Identify which cell holds the provided text, then report its (X, Y) central coordinate. 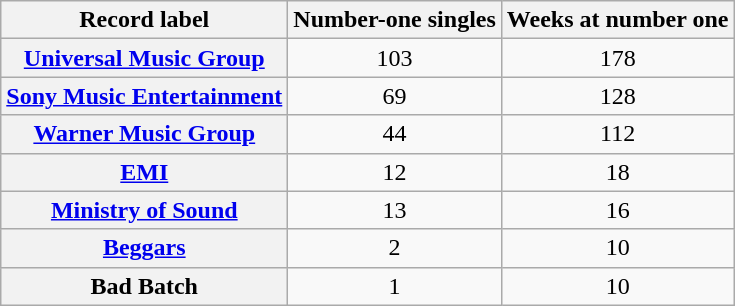
Weeks at number one (618, 20)
69 (395, 96)
Sony Music Entertainment (144, 96)
Ministry of Sound (144, 210)
44 (395, 134)
Bad Batch (144, 286)
16 (618, 210)
178 (618, 58)
1 (395, 286)
Number-one singles (395, 20)
Record label (144, 20)
Warner Music Group (144, 134)
103 (395, 58)
Beggars (144, 248)
2 (395, 248)
Universal Music Group (144, 58)
12 (395, 172)
13 (395, 210)
128 (618, 96)
EMI (144, 172)
112 (618, 134)
18 (618, 172)
